Locate the cell with the specified text and output its [X, Y] center coordinate. 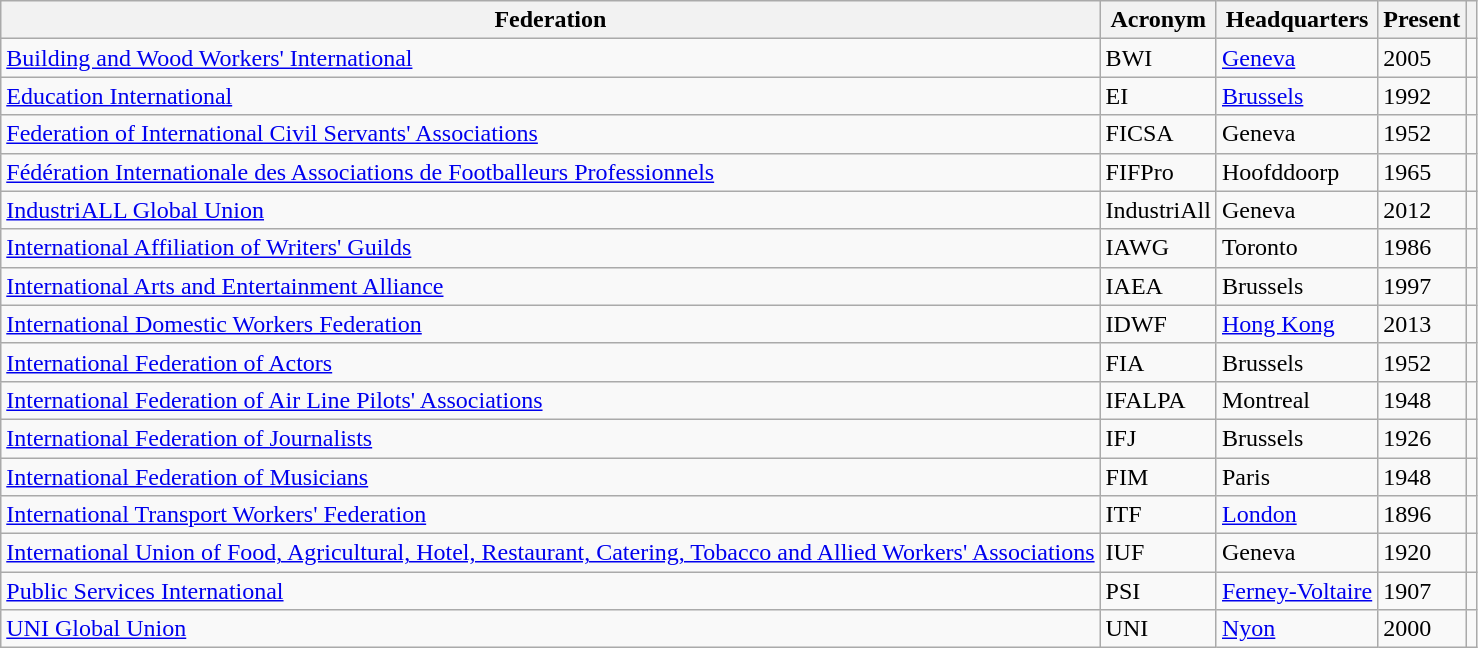
International Federation of Musicians [550, 477]
Building and Wood Workers' International [550, 58]
PSI [1158, 591]
International Federation of Air Line Pilots' Associations [550, 400]
2000 [1422, 629]
Montreal [1296, 400]
Federation [550, 20]
Education International [550, 96]
Headquarters [1296, 20]
2012 [1422, 210]
Fédération Internationale des Associations de Footballeurs Professionnels [550, 172]
FIFPro [1158, 172]
Hoofddoorp [1296, 172]
2005 [1422, 58]
FIM [1158, 477]
1997 [1422, 286]
IAWG [1158, 248]
IDWF [1158, 324]
Hong Kong [1296, 324]
2013 [1422, 324]
IndustriAll [1158, 210]
Present [1422, 20]
Paris [1296, 477]
1992 [1422, 96]
Nyon [1296, 629]
UNI [1158, 629]
ITF [1158, 515]
London [1296, 515]
International Federation of Actors [550, 362]
1920 [1422, 553]
IFJ [1158, 438]
IAEA [1158, 286]
1907 [1422, 591]
UNI Global Union [550, 629]
International Domestic Workers Federation [550, 324]
International Arts and Entertainment Alliance [550, 286]
Public Services International [550, 591]
FICSA [1158, 134]
IUF [1158, 553]
IndustriALL Global Union [550, 210]
Toronto [1296, 248]
IFALPA [1158, 400]
International Affiliation of Writers' Guilds [550, 248]
International Transport Workers' Federation [550, 515]
International Union of Food, Agricultural, Hotel, Restaurant, Catering, Tobacco and Allied Workers' Associations [550, 553]
Ferney-Voltaire [1296, 591]
BWI [1158, 58]
1926 [1422, 438]
1986 [1422, 248]
FIA [1158, 362]
International Federation of Journalists [550, 438]
Acronym [1158, 20]
1965 [1422, 172]
1896 [1422, 515]
EI [1158, 96]
Federation of International Civil Servants' Associations [550, 134]
